Capture the cell that displays the provided text and extract its (x, y) central coordinate. 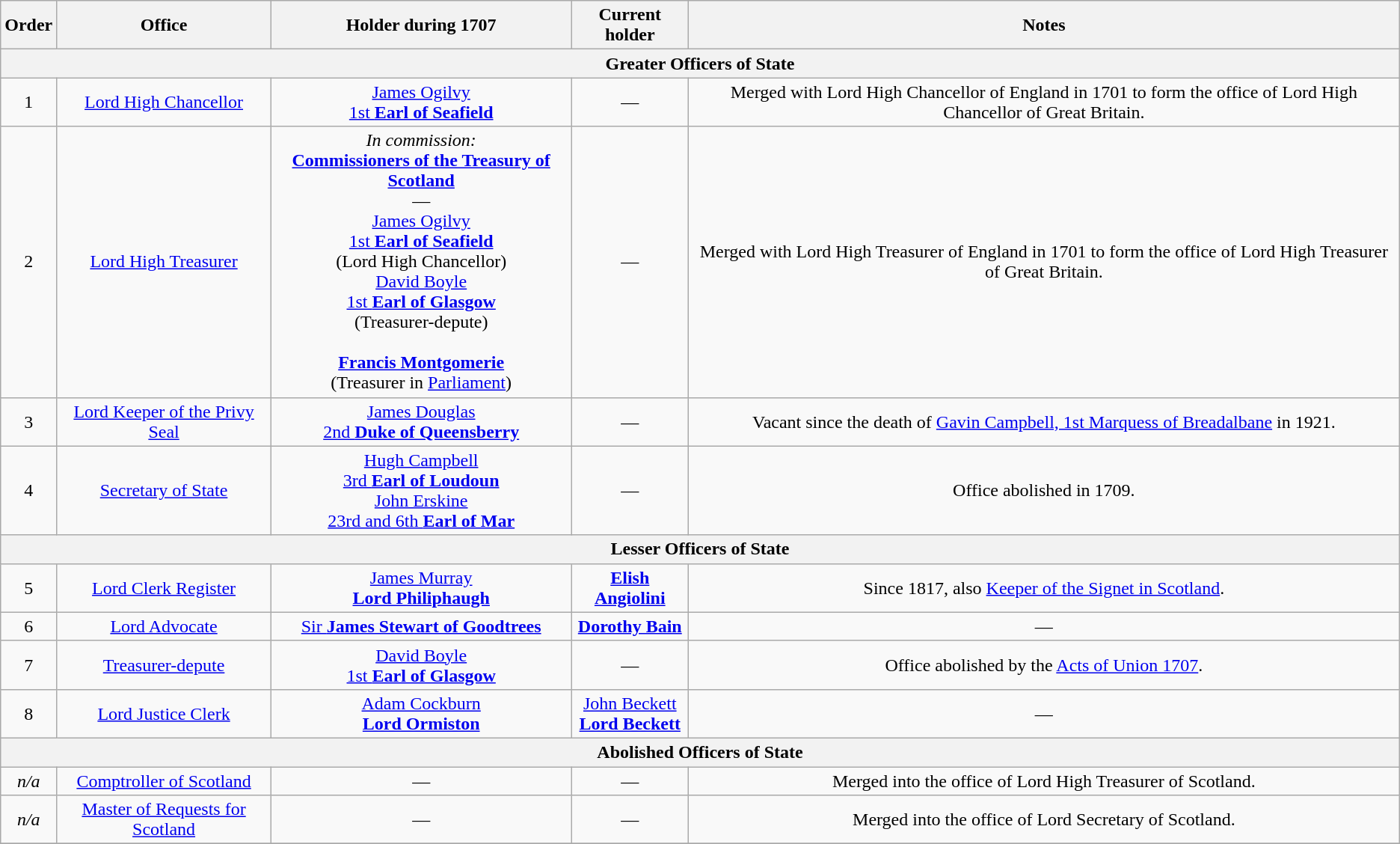
Treasurer-depute (164, 664)
Lord Justice Clerk (164, 714)
Lesser Officers of State (700, 549)
Greater Officers of State (700, 64)
Elish Angiolini (630, 588)
James Ogilvy1st Earl of Seafield (421, 102)
Master of Requests for Scotland (164, 820)
Lord High Chancellor (164, 102)
Notes (1044, 25)
Vacant since the death of Gavin Campbell, 1st Marquess of Breadalbane in 1921. (1044, 422)
James Murray Lord Philiphaugh (421, 588)
Order (28, 25)
David Boyle1st Earl of Glasgow (421, 664)
Office abolished in 1709. (1044, 491)
John BeckettLord Beckett (630, 714)
Secretary of State (164, 491)
1 (28, 102)
4 (28, 491)
6 (28, 626)
Comptroller of Scotland (164, 780)
Sir James Stewart of Goodtrees (421, 626)
Abolished Officers of State (700, 752)
Lord Clerk Register (164, 588)
Current holder (630, 25)
5 (28, 588)
Since 1817, also Keeper of the Signet in Scotland. (1044, 588)
Lord Keeper of the Privy Seal (164, 422)
2 (28, 262)
Merged with Lord High Treasurer of England in 1701 to form the office of Lord High Treasurer of Great Britain. (1044, 262)
Lord Advocate (164, 626)
Office abolished by the Acts of Union 1707. (1044, 664)
Adam CockburnLord Ormiston (421, 714)
Office (164, 25)
Hugh Campbell3rd Earl of LoudounJohn Erskine23rd and 6th Earl of Mar (421, 491)
3 (28, 422)
Merged with Lord High Chancellor of England in 1701 to form the office of Lord High Chancellor of Great Britain. (1044, 102)
Merged into the office of Lord Secretary of Scotland. (1044, 820)
James Douglas2nd Duke of Queensberry (421, 422)
Dorothy Bain (630, 626)
Lord High Treasurer (164, 262)
Merged into the office of Lord High Treasurer of Scotland. (1044, 780)
8 (28, 714)
Holder during 1707 (421, 25)
7 (28, 664)
